Determine the (x, y) coordinate at the center of the cell enclosing the given text.  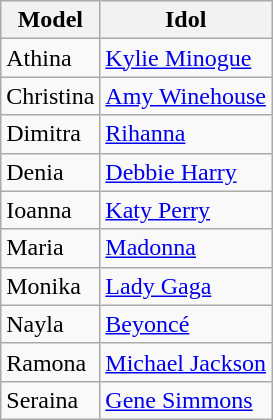
Model (50, 20)
Nayla (50, 324)
Gene Simmons (186, 400)
Rihanna (186, 134)
Idol (186, 20)
Kylie Minogue (186, 58)
Dimitra (50, 134)
Christina (50, 96)
Lady Gaga (186, 286)
Madonna (186, 248)
Athina (50, 58)
Maria (50, 248)
Ramona (50, 362)
Denia (50, 172)
Seraina (50, 400)
Beyoncé (186, 324)
Katy Perry (186, 210)
Debbie Harry (186, 172)
Amy Winehouse (186, 96)
Michael Jackson (186, 362)
Monika (50, 286)
Ioanna (50, 210)
